Search for the cell housing the specified text and yield its [X, Y] center coordinate. 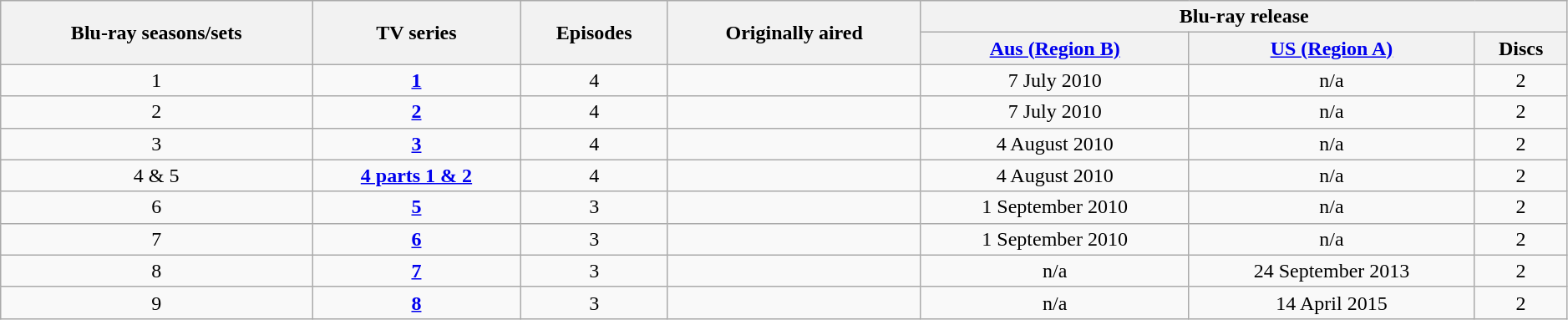
24 September 2013 [1332, 271]
Blu-ray release [1244, 17]
4 & 5 [157, 175]
4 parts 1 & 2 [417, 175]
US (Region A) [1332, 48]
5 [417, 207]
9 [157, 302]
Aus (Region B) [1054, 48]
TV series [417, 33]
Originally aired [794, 33]
Blu-ray seasons/sets [157, 33]
Episodes [594, 33]
Discs [1520, 48]
14 April 2015 [1332, 302]
